From the cell containing the given text, extract its center point as (x, y) coordinate. 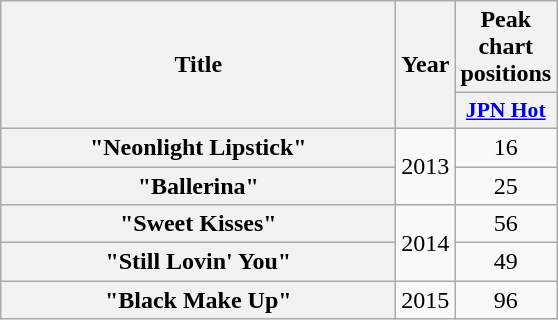
"Still Lovin' You" (198, 262)
2013 (426, 166)
JPN Hot (506, 111)
Title (198, 65)
"Sweet Kisses" (198, 224)
2014 (426, 243)
16 (506, 147)
"Ballerina" (198, 185)
49 (506, 262)
Peak chart positions (506, 47)
56 (506, 224)
"Neonlight Lipstick" (198, 147)
2015 (426, 300)
96 (506, 300)
Year (426, 65)
"Black Make Up" (198, 300)
25 (506, 185)
